Capture the cell that displays the provided text and extract its [x, y] central coordinate. 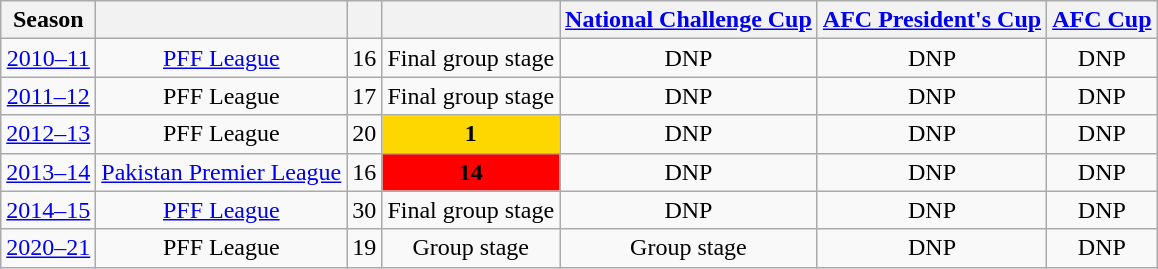
2011–12 [48, 96]
2020–21 [48, 248]
Pakistan Premier League [222, 172]
2010–11 [48, 58]
2012–13 [48, 134]
14 [471, 172]
2014–15 [48, 210]
19 [364, 248]
AFC Cup [1102, 20]
30 [364, 210]
20 [364, 134]
17 [364, 96]
AFC President's Cup [932, 20]
Season [48, 20]
2013–14 [48, 172]
1 [471, 134]
National Challenge Cup [689, 20]
